Search for the cell housing the specified text and yield its (x, y) center coordinate. 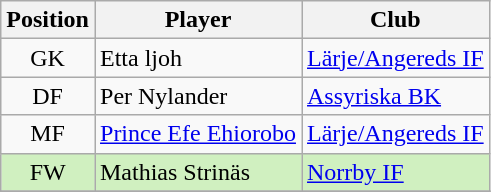
FW (48, 172)
Etta ljoh (198, 58)
DF (48, 96)
Prince Efe Ehiorobo (198, 134)
Norrby IF (396, 172)
MF (48, 134)
Player (198, 20)
Assyriska BK (396, 96)
Per Nylander (198, 96)
Mathias Strinäs (198, 172)
Club (396, 20)
GK (48, 58)
Position (48, 20)
